Provide the (x, y) coordinate of the cell's center where the given text is located.  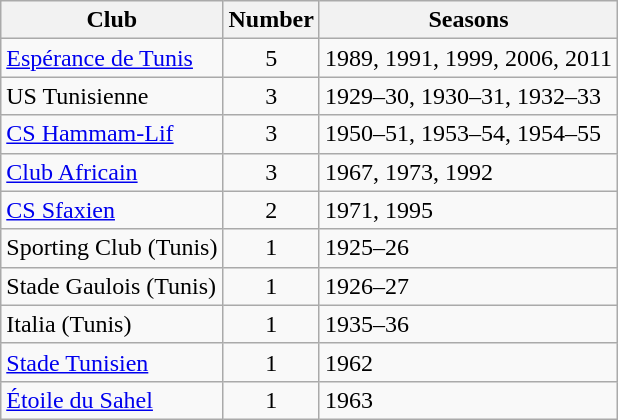
1971, 1995 (468, 210)
1963 (468, 400)
CS Hammam-Lif (112, 134)
5 (271, 58)
US Tunisienne (112, 96)
Sporting Club (Tunis) (112, 248)
CS Sfaxien (112, 210)
1925–26 (468, 248)
Club (112, 20)
Espérance de Tunis (112, 58)
Étoile du Sahel (112, 400)
Seasons (468, 20)
1967, 1973, 1992 (468, 172)
1962 (468, 362)
1935–36 (468, 324)
2 (271, 210)
Club Africain (112, 172)
1926–27 (468, 286)
Stade Gaulois (Tunis) (112, 286)
Number (271, 20)
1929–30, 1930–31, 1932–33 (468, 96)
Stade Tunisien (112, 362)
Italia (Tunis) (112, 324)
1989, 1991, 1999, 2006, 2011 (468, 58)
1950–51, 1953–54, 1954–55 (468, 134)
